Scan for the cell matching the given text and deliver its (x, y) coordinate at center. 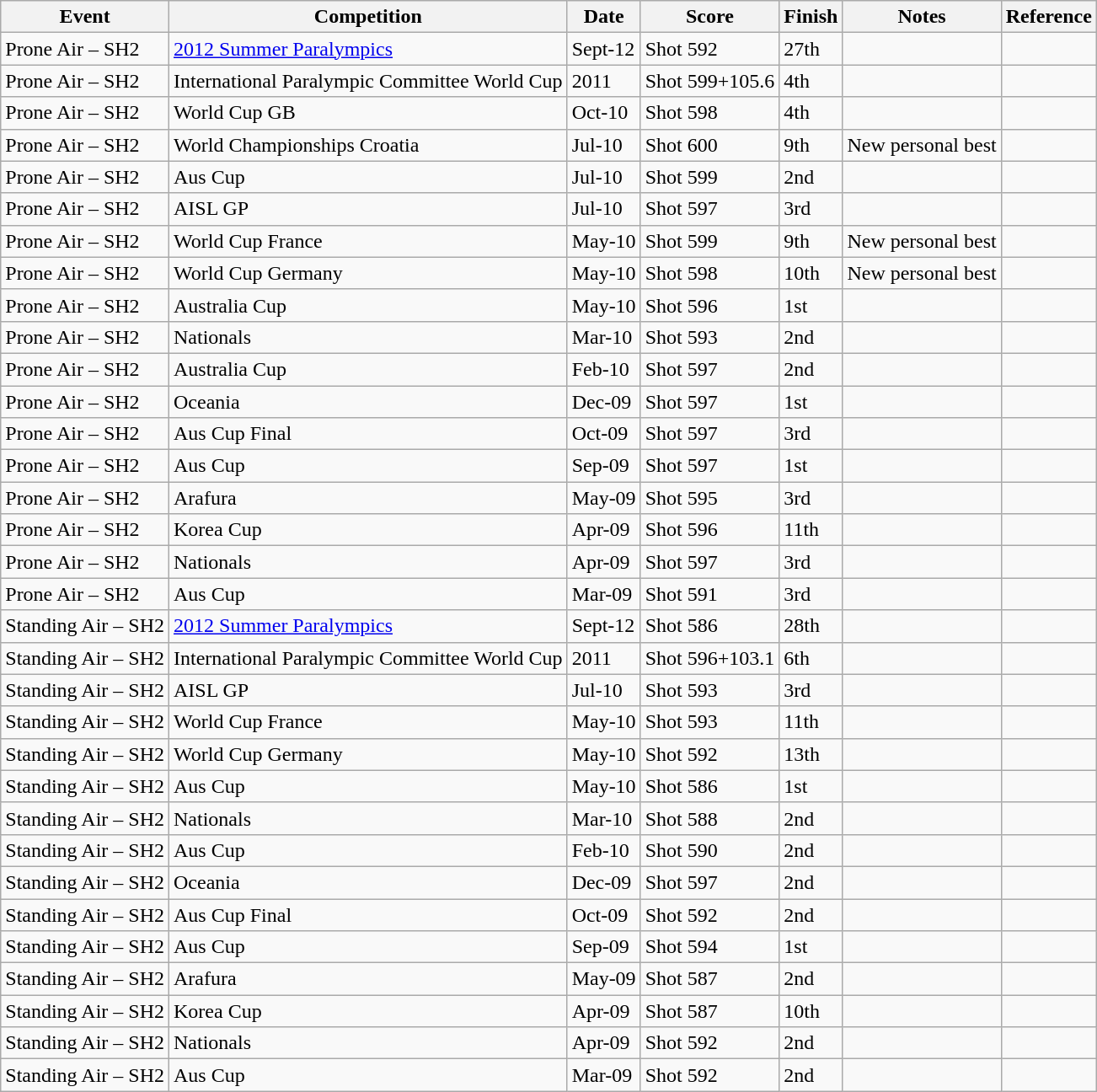
Event (85, 17)
Competition (369, 17)
Shot 588 (709, 818)
Shot 599+105.6 (709, 81)
6th (811, 658)
Shot 590 (709, 850)
Reference (1048, 17)
Shot 594 (709, 947)
Date (603, 17)
Score (709, 17)
Finish (811, 17)
13th (811, 754)
Shot 591 (709, 594)
Shot 596+103.1 (709, 658)
World Championships Croatia (369, 145)
27th (811, 49)
28th (811, 626)
World Cup GB (369, 113)
Shot 595 (709, 498)
Oct-10 (603, 113)
Shot 600 (709, 145)
Notes (922, 17)
